Extract the (x, y) coordinate from the center of the cell holding the provided text.  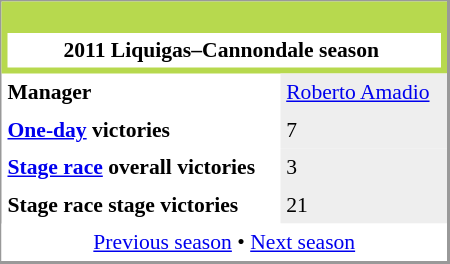
Stage race stage victories (142, 205)
21 (364, 205)
Manager (142, 93)
Stage race overall victories (142, 167)
Roberto Amadio (364, 93)
3 (364, 167)
Previous season • Next season (225, 243)
7 (364, 130)
One-day victories (142, 130)
